Search for the cell housing the specified text and yield its [x, y] center coordinate. 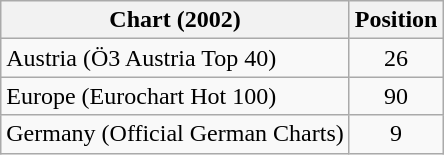
Position [396, 20]
Germany (Official German Charts) [175, 134]
9 [396, 134]
90 [396, 96]
Chart (2002) [175, 20]
Austria (Ö3 Austria Top 40) [175, 58]
26 [396, 58]
Europe (Eurochart Hot 100) [175, 96]
